Return (x, y) of the center of cell containing provided text 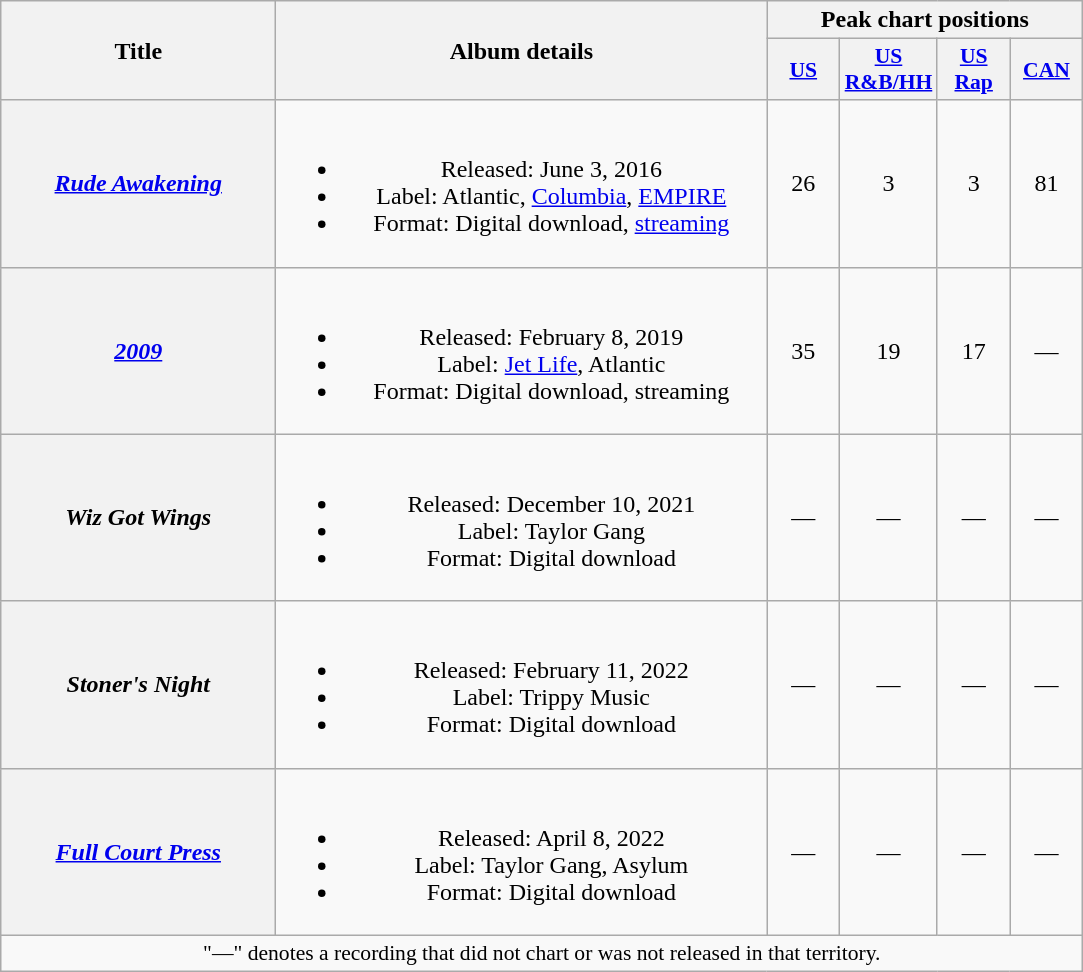
26 (804, 184)
"—" denotes a recording that did not chart or was not released in that territory. (542, 953)
Title (138, 50)
Released: February 8, 2019Label: Jet Life, AtlanticFormat: Digital download, streaming (522, 350)
Released: June 3, 2016Label: Atlantic, Columbia, EMPIREFormat: Digital download, streaming (522, 184)
19 (889, 350)
Stoner's Night (138, 684)
Full Court Press (138, 852)
35 (804, 350)
USR&B/HH (889, 70)
17 (974, 350)
Wiz Got Wings (138, 518)
Album details (522, 50)
Rude Awakening (138, 184)
81 (1046, 184)
Peak chart positions (925, 20)
US (804, 70)
Released: December 10, 2021Label: Taylor GangFormat: Digital download (522, 518)
CAN (1046, 70)
USRap (974, 70)
2009 (138, 350)
Released: April 8, 2022Label: Taylor Gang, AsylumFormat: Digital download (522, 852)
Released: February 11, 2022Label: Trippy MusicFormat: Digital download (522, 684)
